Detect which cell encompasses the target text, then output its (x, y) center coordinate. 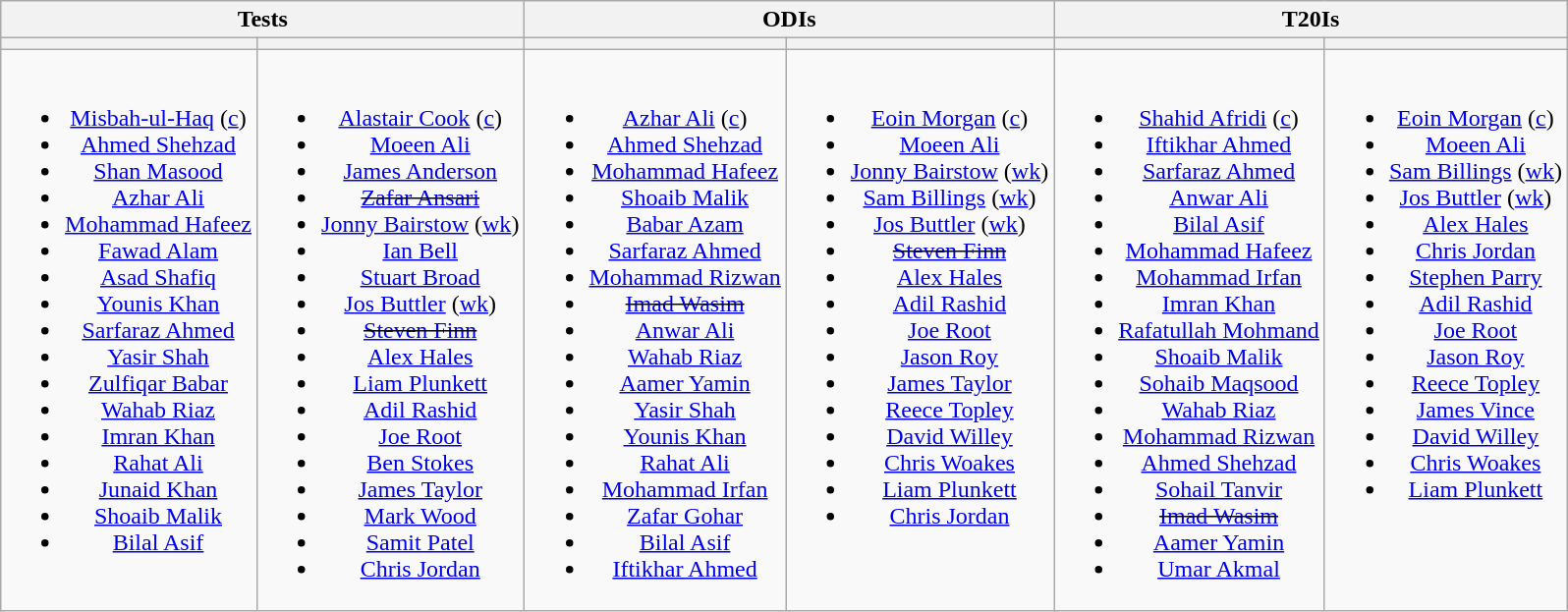
ODIs (790, 20)
Tests (263, 20)
T20Is (1311, 20)
